Pinpoint the cell where the given text exists, returning its [X, Y] midpoint coordinate. 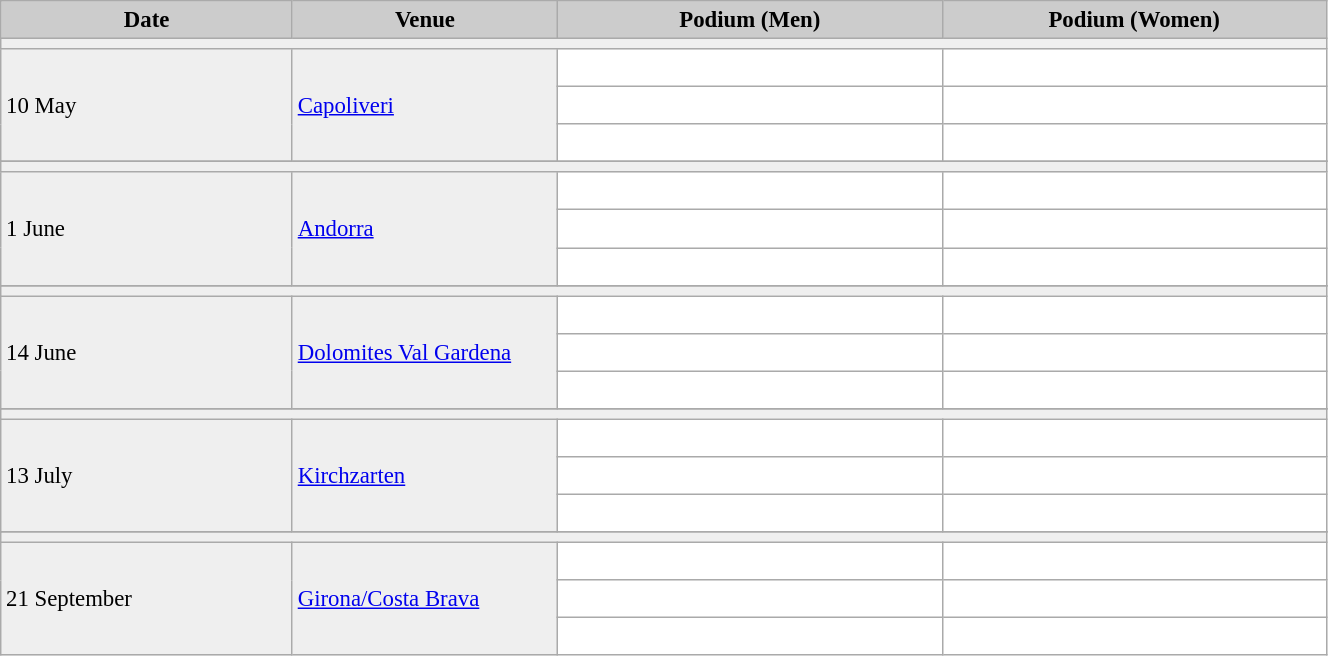
10 May [147, 106]
21 September [147, 600]
1 June [147, 228]
14 June [147, 352]
Girona/Costa Brava [424, 600]
Podium (Women) [1134, 20]
Date [147, 20]
Kirchzarten [424, 476]
13 July [147, 476]
Podium (Men) [750, 20]
Dolomites Val Gardena [424, 352]
Capoliveri [424, 106]
Venue [424, 20]
Andorra [424, 228]
